From the cell containing the given text, extract its center point as [x, y] coordinate. 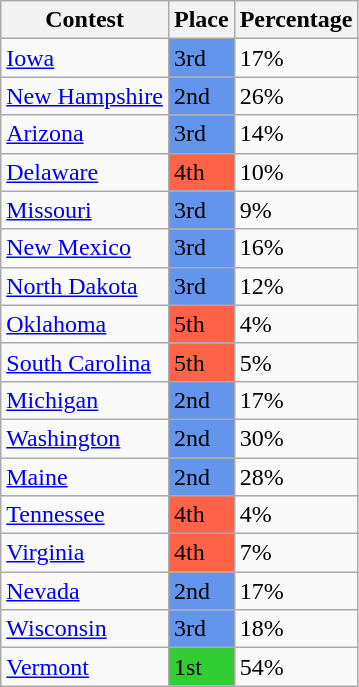
9% [296, 210]
Percentage [296, 20]
28% [296, 477]
Michigan [85, 400]
10% [296, 172]
Washington [85, 438]
Delaware [85, 172]
30% [296, 438]
54% [296, 667]
Virginia [85, 553]
New Hampshire [85, 96]
Iowa [85, 58]
Arizona [85, 134]
South Carolina [85, 362]
Tennessee [85, 515]
Oklahoma [85, 324]
18% [296, 629]
Place [201, 20]
14% [296, 134]
1st [201, 667]
26% [296, 96]
5% [296, 362]
7% [296, 553]
12% [296, 286]
16% [296, 248]
Wisconsin [85, 629]
Missouri [85, 210]
Vermont [85, 667]
New Mexico [85, 248]
Maine [85, 477]
Nevada [85, 591]
North Dakota [85, 286]
Contest [85, 20]
